Determine the (x, y) coordinate at the center of the cell enclosing the given text.  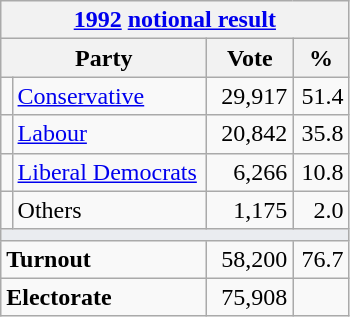
1,175 (250, 210)
51.4 (321, 96)
Vote (250, 58)
20,842 (250, 134)
% (321, 58)
Labour (110, 134)
10.8 (321, 172)
29,917 (250, 96)
Liberal Democrats (110, 172)
58,200 (250, 259)
Electorate (104, 297)
Party (104, 58)
76.7 (321, 259)
Turnout (104, 259)
35.8 (321, 134)
1992 notional result (175, 20)
6,266 (250, 172)
Others (110, 210)
2.0 (321, 210)
75,908 (250, 297)
Conservative (110, 96)
